Scan for the cell matching the given text and deliver its [x, y] coordinate at center. 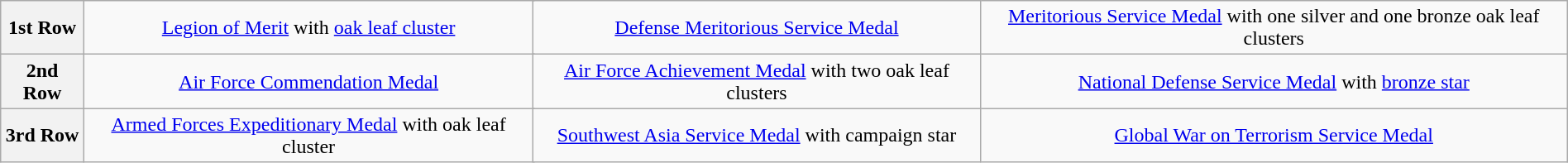
Legion of Merit with oak leaf cluster [308, 28]
Air Force Achievement Medal with two oak leaf clusters [758, 81]
Meritorious Service Medal with one silver and one bronze oak leaf clusters [1274, 28]
3rd Row [43, 136]
Air Force Commendation Medal [308, 81]
National Defense Service Medal with bronze star [1274, 81]
1st Row [43, 28]
2nd Row [43, 81]
Global War on Terrorism Service Medal [1274, 136]
Defense Meritorious Service Medal [758, 28]
Armed Forces Expeditionary Medal with oak leaf cluster [308, 136]
Southwest Asia Service Medal with campaign star [758, 136]
